Provide the (X, Y) coordinate of the cell's center where the given text is located.  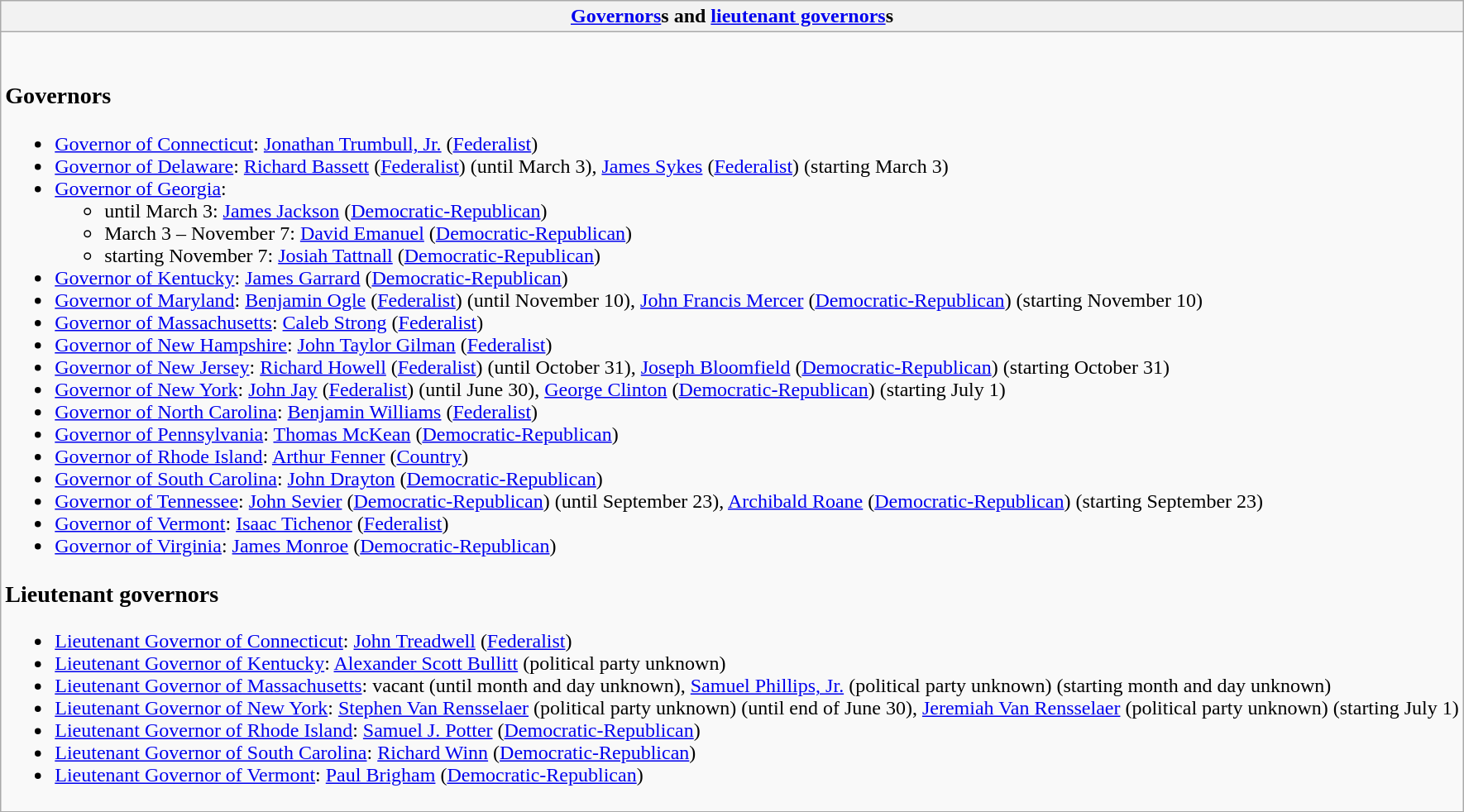
Governorss and lieutenant governorss (732, 17)
